For the text-containing cell, return its midpoint in (X, Y) coordinate format. 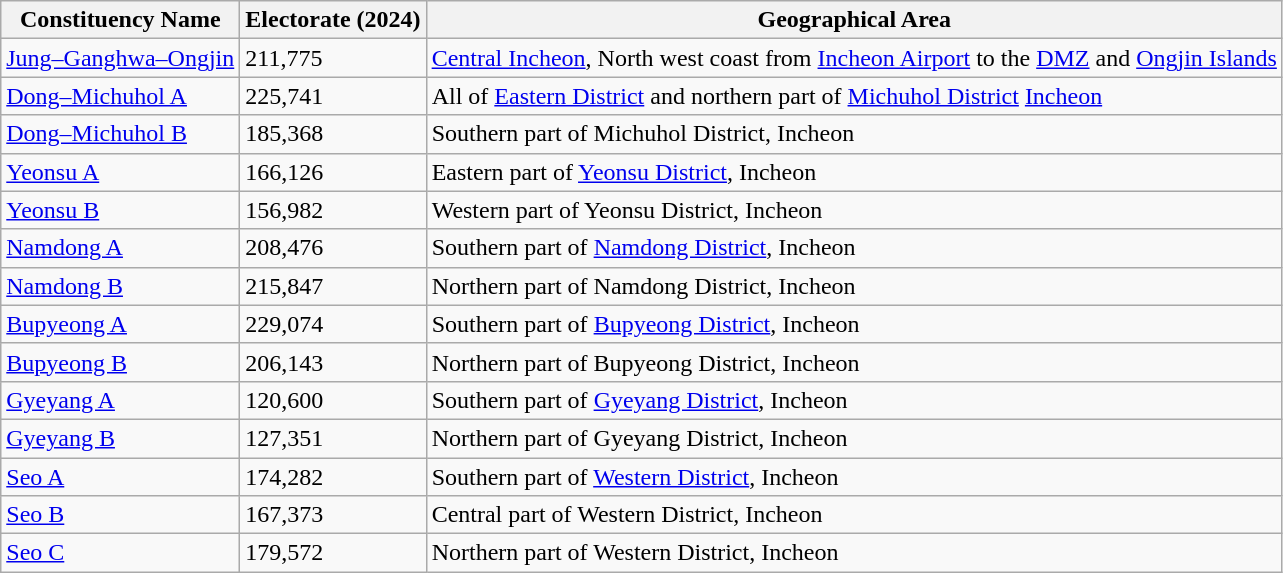
185,368 (333, 134)
211,775 (333, 58)
Geographical Area (854, 20)
127,351 (333, 438)
Central Incheon, North west coast from Incheon Airport to the DMZ and Ongjin Islands (854, 58)
Southern part of Namdong District, Incheon (854, 248)
Central part of Western District, Incheon (854, 515)
208,476 (333, 248)
Gyeyang B (120, 438)
Southern part of Bupyeong District, Incheon (854, 324)
Northern part of Bupyeong District, Incheon (854, 362)
166,126 (333, 172)
Southern part of Gyeyang District, Incheon (854, 400)
Northern part of Western District, Incheon (854, 553)
Namdong B (120, 286)
Southern part of Western District, Incheon (854, 477)
174,282 (333, 477)
229,074 (333, 324)
Seo A (120, 477)
Northern part of Namdong District, Incheon (854, 286)
Electorate (2024) (333, 20)
Northern part of Gyeyang District, Incheon (854, 438)
Yeonsu B (120, 210)
Bupyeong B (120, 362)
120,600 (333, 400)
225,741 (333, 96)
Dong–Michuhol B (120, 134)
179,572 (333, 553)
Eastern part of Yeonsu District, Incheon (854, 172)
Namdong A (120, 248)
Seo C (120, 553)
Seo B (120, 515)
Jung–Ganghwa–Ongjin (120, 58)
Constituency Name (120, 20)
167,373 (333, 515)
All of Eastern District and northern part of Michuhol District Incheon (854, 96)
156,982 (333, 210)
Southern part of Michuhol District, Incheon (854, 134)
215,847 (333, 286)
Yeonsu A (120, 172)
206,143 (333, 362)
Bupyeong A (120, 324)
Western part of Yeonsu District, Incheon (854, 210)
Gyeyang A (120, 400)
Dong–Michuhol A (120, 96)
